Pinpoint the cell where the given text exists, returning its (X, Y) midpoint coordinate. 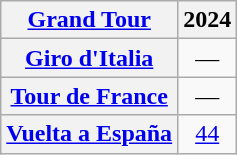
2024 (208, 20)
Vuelta a España (90, 134)
Tour de France (90, 96)
Grand Tour (90, 20)
Giro d'Italia (90, 58)
44 (208, 134)
